Return (X, Y) of the center of cell containing provided text 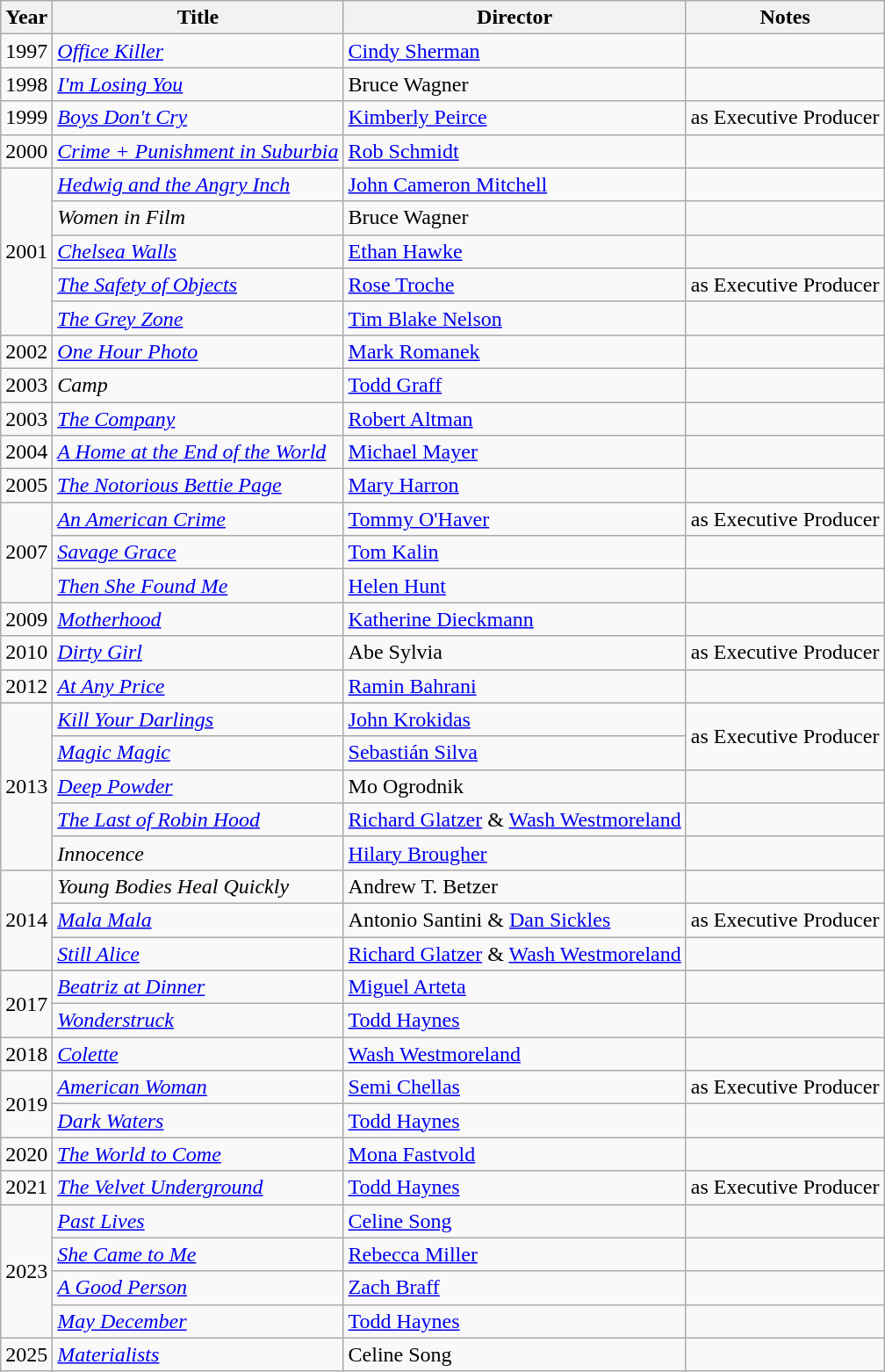
Mala Mala (198, 920)
The Safety of Objects (198, 285)
2000 (26, 151)
Mary Harron (514, 486)
Rose Troche (514, 285)
2021 (26, 1188)
Tommy O'Haver (514, 519)
Antonio Santini & Dan Sickles (514, 920)
Wash Westmoreland (514, 1054)
2019 (26, 1104)
Sebastián Silva (514, 753)
Director (514, 18)
Andrew T. Betzer (514, 886)
Year (26, 18)
Helen Hunt (514, 586)
Kimberly Peirce (514, 118)
Young Bodies Heal Quickly (198, 886)
The Grey Zone (198, 318)
Deep Powder (198, 786)
At Any Price (198, 686)
She Came to Me (198, 1254)
Savage Grace (198, 552)
2005 (26, 486)
2004 (26, 452)
2025 (26, 1354)
Hilary Brougher (514, 853)
Women in Film (198, 218)
Crime + Punishment in Suburbia (198, 151)
Semi Chellas (514, 1087)
2009 (26, 619)
Still Alice (198, 953)
Abe Sylvia (514, 653)
Chelsea Walls (198, 251)
Zach Braff (514, 1288)
Kill Your Darlings (198, 719)
Mark Romanek (514, 351)
Robert Altman (514, 419)
Todd Graff (514, 385)
2012 (26, 686)
John Krokidas (514, 719)
2014 (26, 920)
Camp (198, 385)
Dirty Girl (198, 653)
One Hour Photo (198, 351)
The Notorious Bettie Page (198, 486)
Motherhood (198, 619)
Tim Blake Nelson (514, 318)
Magic Magic (198, 753)
Colette (198, 1054)
Miguel Arteta (514, 987)
2010 (26, 653)
Title (198, 18)
Katherine Dieckmann (514, 619)
1998 (26, 84)
Materialists (198, 1354)
2023 (26, 1271)
Office Killer (198, 51)
Past Lives (198, 1221)
Mona Fastvold (514, 1154)
2013 (26, 786)
Rebecca Miller (514, 1254)
Cindy Sherman (514, 51)
An American Crime (198, 519)
Ramin Bahrani (514, 686)
Notes (785, 18)
2002 (26, 351)
2001 (26, 251)
Hedwig and the Angry Inch (198, 184)
Beatriz at Dinner (198, 987)
May December (198, 1321)
2018 (26, 1054)
Michael Mayer (514, 452)
Rob Schmidt (514, 151)
1997 (26, 51)
The Velvet Underground (198, 1188)
Boys Don't Cry (198, 118)
A Good Person (198, 1288)
Then She Found Me (198, 586)
Dark Waters (198, 1121)
Ethan Hawke (514, 251)
2020 (26, 1154)
A Home at the End of the World (198, 452)
2007 (26, 552)
Wonderstruck (198, 1021)
Innocence (198, 853)
John Cameron Mitchell (514, 184)
The Last of Robin Hood (198, 820)
Tom Kalin (514, 552)
American Woman (198, 1087)
Mo Ogrodnik (514, 786)
I'm Losing You (198, 84)
The World to Come (198, 1154)
1999 (26, 118)
The Company (198, 419)
2017 (26, 1004)
